Identify which cell holds the provided text, then report its (X, Y) central coordinate. 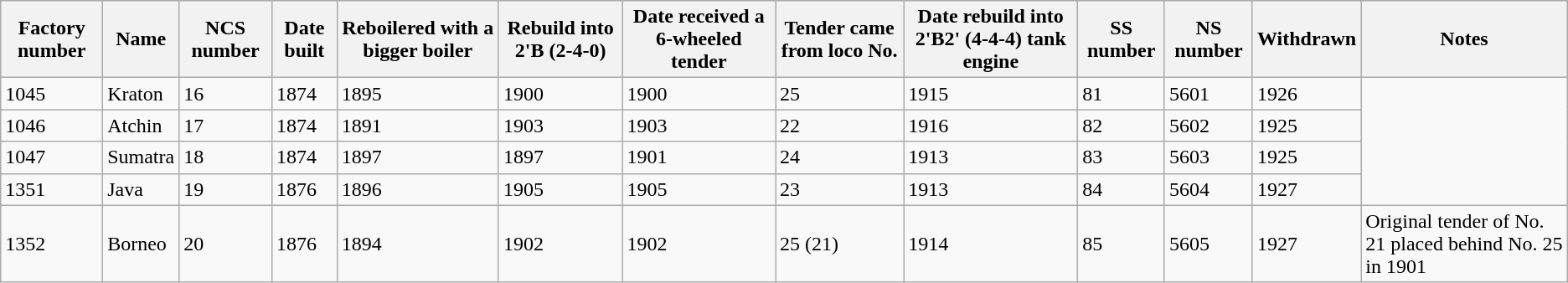
1895 (417, 94)
SS number (1122, 39)
Date rebuild into 2'B2' (4-4-4) tank engine (991, 39)
1047 (52, 157)
18 (226, 157)
1045 (52, 94)
Notes (1464, 39)
1046 (52, 126)
Date received a 6-wheeled tender (699, 39)
Original tender of No. 21 placed behind No. 25 in 1901 (1464, 244)
84 (1122, 189)
82 (1122, 126)
22 (839, 126)
1916 (991, 126)
Name (141, 39)
5604 (1208, 189)
81 (1122, 94)
1352 (52, 244)
1915 (991, 94)
Withdrawn (1307, 39)
Sumatra (141, 157)
19 (226, 189)
1896 (417, 189)
NCS number (226, 39)
Atchin (141, 126)
1901 (699, 157)
16 (226, 94)
5602 (1208, 126)
Rebuild into 2'B (2-4-0) (560, 39)
24 (839, 157)
25 (21) (839, 244)
1894 (417, 244)
1926 (1307, 94)
Kraton (141, 94)
1891 (417, 126)
5601 (1208, 94)
Date built (305, 39)
85 (1122, 244)
Factory number (52, 39)
5605 (1208, 244)
Java (141, 189)
20 (226, 244)
25 (839, 94)
Tender came from loco No. (839, 39)
17 (226, 126)
NS number (1208, 39)
1351 (52, 189)
Reboilered with a bigger boiler (417, 39)
23 (839, 189)
5603 (1208, 157)
1914 (991, 244)
Borneo (141, 244)
83 (1122, 157)
